Capture the cell that displays the provided text and extract its [x, y] central coordinate. 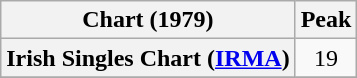
19 [326, 58]
Peak [326, 20]
Chart (1979) [148, 20]
Irish Singles Chart (IRMA) [148, 58]
